Find where the given text appears and provide that cell's center as (x, y) coordinate. 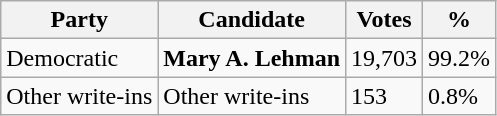
% (460, 20)
Party (80, 20)
99.2% (460, 58)
0.8% (460, 96)
Candidate (252, 20)
Votes (384, 20)
19,703 (384, 58)
153 (384, 96)
Democratic (80, 58)
Mary A. Lehman (252, 58)
